Identify which cell holds the provided text, then report its (X, Y) central coordinate. 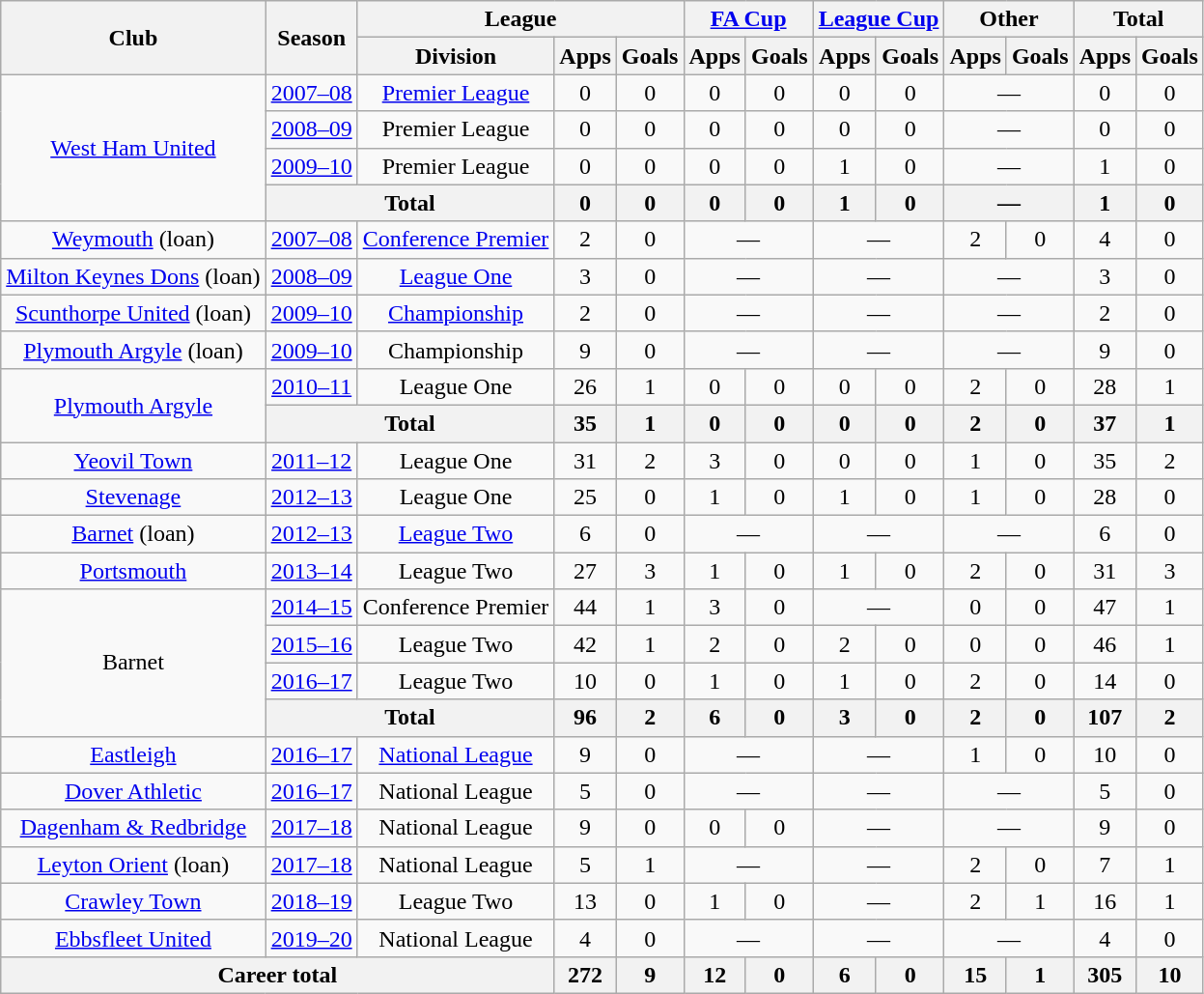
Stevenage (133, 497)
Crawley Town (133, 901)
Other (1009, 19)
Weymouth (loan) (133, 240)
37 (1105, 423)
Eastleigh (133, 754)
42 (585, 644)
2013–14 (311, 571)
FA Cup (748, 19)
Scunthorpe United (loan) (133, 313)
46 (1105, 644)
27 (585, 571)
2011–12 (311, 461)
47 (1105, 608)
Portsmouth (133, 571)
Ebbsfleet United (133, 938)
305 (1105, 975)
Milton Keynes Dons (loan) (133, 276)
League (520, 19)
25 (585, 497)
Career total (278, 975)
14 (1105, 681)
West Ham United (133, 148)
Season (311, 38)
15 (975, 975)
Barnet (loan) (133, 534)
12 (714, 975)
2019–20 (311, 938)
26 (585, 386)
Division (456, 56)
96 (585, 718)
2014–15 (311, 608)
13 (585, 901)
League Cup (879, 19)
Barnet (133, 663)
Dover Athletic (133, 791)
Plymouth Argyle (loan) (133, 350)
7 (1105, 865)
16 (1105, 901)
Dagenham & Redbridge (133, 828)
272 (585, 975)
Club (133, 38)
Plymouth Argyle (133, 405)
Leyton Orient (loan) (133, 865)
107 (1105, 718)
2010–11 (311, 386)
44 (585, 608)
2018–19 (311, 901)
Yeovil Town (133, 461)
2015–16 (311, 644)
